Provide the (x, y) coordinate of the cell's center where the given text is located.  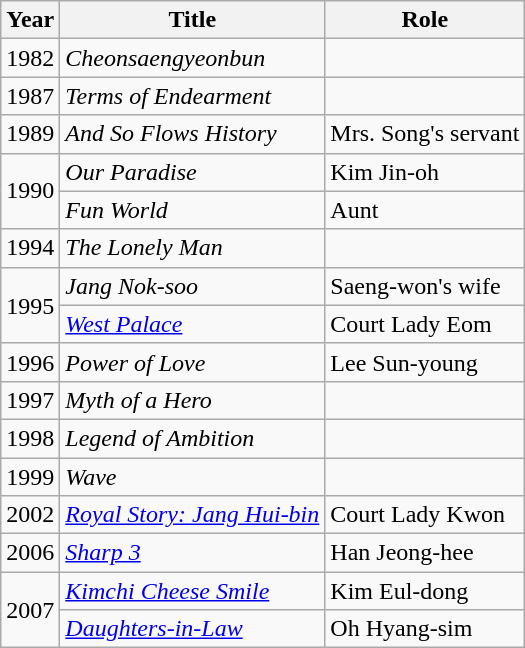
1995 (30, 305)
Jang Nok-soo (192, 286)
Our Paradise (192, 172)
Royal Story: Jang Hui-bin (192, 515)
Court Lady Eom (425, 324)
Aunt (425, 210)
1982 (30, 58)
1998 (30, 438)
1996 (30, 362)
Legend of Ambition (192, 438)
Wave (192, 477)
Title (192, 20)
1997 (30, 400)
1987 (30, 96)
2002 (30, 515)
Myth of a Hero (192, 400)
Kim Jin-oh (425, 172)
1989 (30, 134)
Han Jeong-hee (425, 553)
2006 (30, 553)
Saeng-won's wife (425, 286)
Terms of Endearment (192, 96)
Power of Love (192, 362)
1999 (30, 477)
Kim Eul-dong (425, 591)
Cheonsaengyeonbun (192, 58)
Fun World (192, 210)
Daughters-in-Law (192, 629)
The Lonely Man (192, 248)
And So Flows History (192, 134)
1994 (30, 248)
2007 (30, 610)
Mrs. Song's servant (425, 134)
Role (425, 20)
Kimchi Cheese Smile (192, 591)
1990 (30, 191)
Oh Hyang-sim (425, 629)
Court Lady Kwon (425, 515)
Sharp 3 (192, 553)
Lee Sun-young (425, 362)
Year (30, 20)
West Palace (192, 324)
